From the cell containing the given text, extract its center point as (x, y) coordinate. 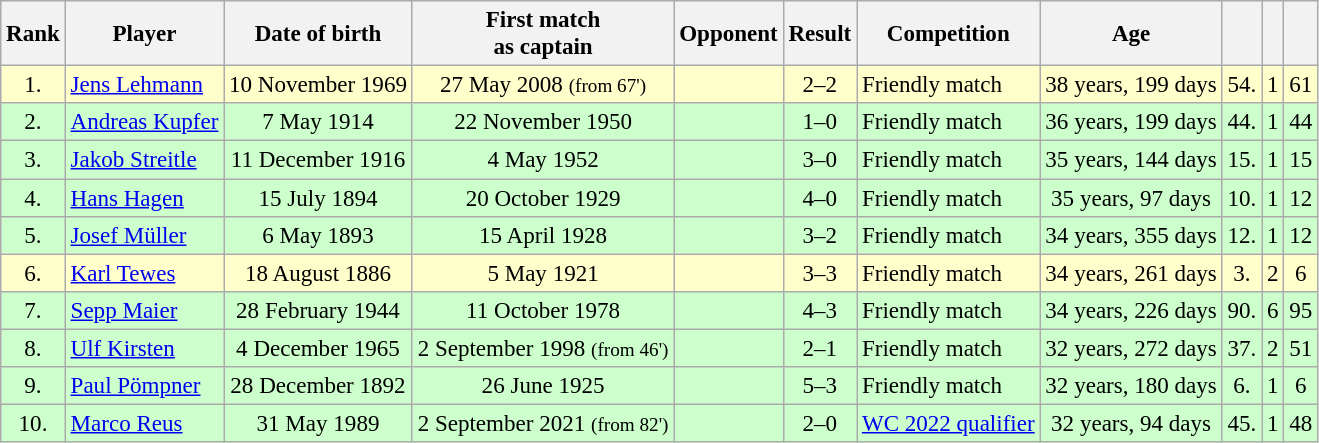
5. (33, 236)
Paul Pömpner (144, 386)
Jakob Streitle (144, 160)
18 August 1886 (318, 273)
90. (1242, 311)
Sepp Maier (144, 311)
32 years, 272 days (1131, 349)
35 years, 97 days (1131, 198)
5–3 (820, 386)
Jens Lehmann (144, 85)
61 (1301, 85)
3–3 (820, 273)
20 October 1929 (543, 198)
1–0 (820, 122)
2–0 (820, 424)
44 (1301, 122)
2–2 (820, 85)
Andreas Kupfer (144, 122)
5 May 1921 (543, 273)
4–3 (820, 311)
34 years, 261 days (1131, 273)
32 years, 94 days (1131, 424)
Ulf Kirsten (144, 349)
Marco Reus (144, 424)
27 May 2008 (from 67') (543, 85)
Competition (948, 34)
Age (1131, 34)
37. (1242, 349)
34 years, 226 days (1131, 311)
28 February 1944 (318, 311)
26 June 1925 (543, 386)
34 years, 355 days (1131, 236)
7 May 1914 (318, 122)
2 September 1998 (from 46') (543, 349)
38 years, 199 days (1131, 85)
15 April 1928 (543, 236)
Player (144, 34)
35 years, 144 days (1131, 160)
4 December 1965 (318, 349)
95 (1301, 311)
2–1 (820, 349)
3–0 (820, 160)
45. (1242, 424)
10 November 1969 (318, 85)
4–0 (820, 198)
2. (33, 122)
54. (1242, 85)
51 (1301, 349)
31 May 1989 (318, 424)
48 (1301, 424)
Hans Hagen (144, 198)
32 years, 180 days (1131, 386)
1. (33, 85)
15 July 1894 (318, 198)
3–2 (820, 236)
15. (1242, 160)
7. (33, 311)
First matchas captain (543, 34)
8. (33, 349)
Opponent (728, 34)
11 October 1978 (543, 311)
Josef Müller (144, 236)
11 December 1916 (318, 160)
6 May 1893 (318, 236)
15 (1301, 160)
4. (33, 198)
Result (820, 34)
9. (33, 386)
12. (1242, 236)
WC 2022 qualifier (948, 424)
Date of birth (318, 34)
Karl Tewes (144, 273)
44. (1242, 122)
4 May 1952 (543, 160)
Rank (33, 34)
22 November 1950 (543, 122)
2 September 2021 (from 82') (543, 424)
36 years, 199 days (1131, 122)
28 December 1892 (318, 386)
